From the cell containing the given text, extract its center point as (x, y) coordinate. 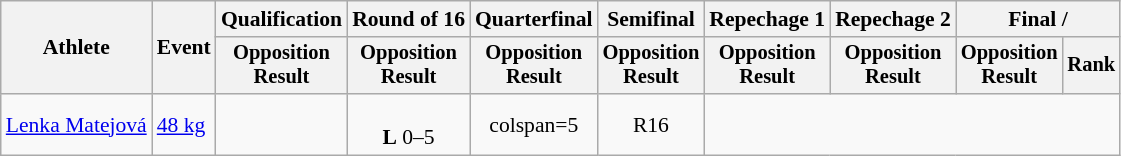
Repechage 2 (893, 19)
Event (184, 48)
Lenka Matejová (76, 124)
Repechage 1 (767, 19)
Round of 16 (408, 19)
R16 (652, 124)
Semifinal (652, 19)
48 kg (184, 124)
Final / (1038, 19)
Quarterfinal (534, 19)
Qualification (282, 19)
Athlete (76, 48)
Rank (1091, 66)
colspan=5 (534, 124)
L 0–5 (408, 124)
